For the text-containing cell, return its midpoint in (X, Y) coordinate format. 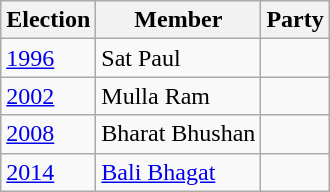
Sat Paul (178, 58)
1996 (48, 58)
2014 (48, 172)
Party (295, 20)
Bali Bhagat (178, 172)
Election (48, 20)
Member (178, 20)
Mulla Ram (178, 96)
2008 (48, 134)
Bharat Bhushan (178, 134)
2002 (48, 96)
